Provide the (x, y) coordinate of the cell's center where the given text is located.  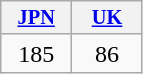
86 (108, 53)
UK (108, 18)
JPN (36, 18)
185 (36, 53)
